Find where the given text appears and provide that cell's center as (X, Y) coordinate. 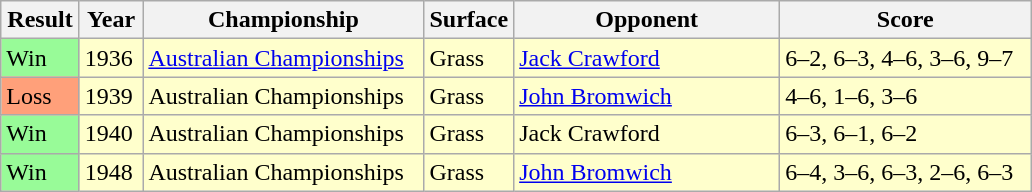
Loss (40, 96)
1948 (111, 172)
4–6, 1–6, 3–6 (906, 96)
Opponent (647, 20)
1939 (111, 96)
Score (906, 20)
1936 (111, 58)
6–2, 6–3, 4–6, 3–6, 9–7 (906, 58)
Year (111, 20)
Surface (469, 20)
6–3, 6–1, 6–2 (906, 134)
6–4, 3–6, 6–3, 2–6, 6–3 (906, 172)
Result (40, 20)
1940 (111, 134)
Championship (284, 20)
